For the text-containing cell, return its midpoint in (x, y) coordinate format. 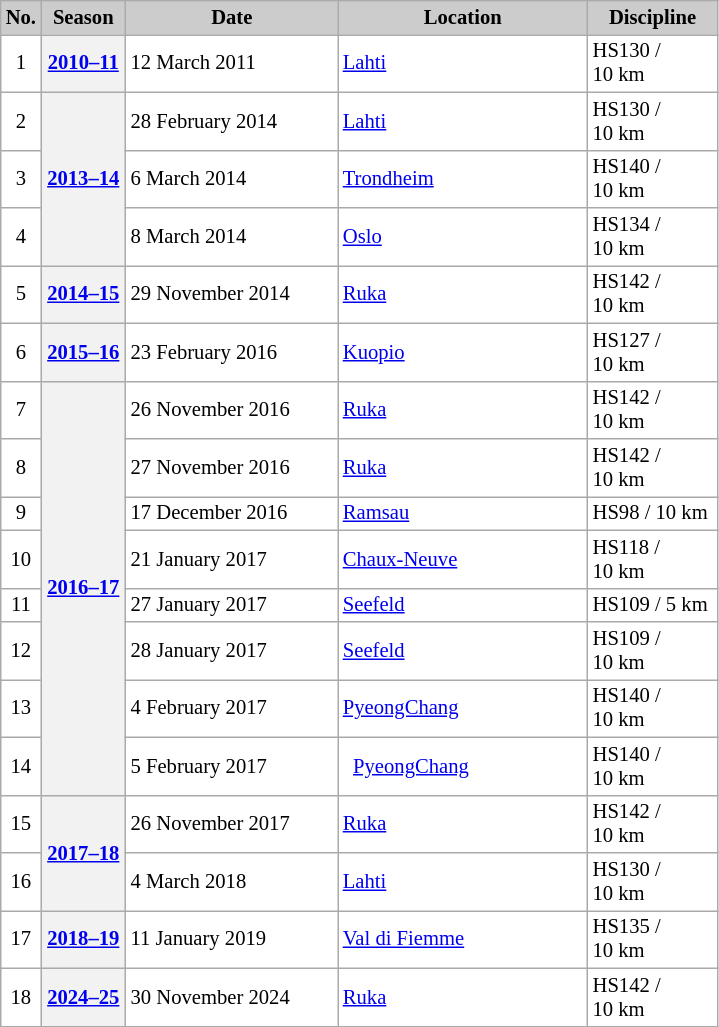
2015–16 (84, 352)
5 (21, 294)
HS109 / 10 km (653, 651)
14 (21, 766)
7 (21, 410)
4 (21, 237)
27 November 2016 (232, 467)
17 December 2016 (232, 513)
2017–18 (84, 853)
16 (21, 881)
2010–11 (84, 63)
13 (21, 708)
5 February 2017 (232, 766)
2013–14 (84, 178)
11 (21, 605)
30 November 2024 (232, 997)
2014–15 (84, 294)
HS118 / 10 km (653, 559)
18 (21, 997)
Date (232, 17)
12 March 2011 (232, 63)
28 January 2017 (232, 651)
17 (21, 939)
Discipline (653, 17)
9 (21, 513)
Location (463, 17)
2 (21, 121)
6 March 2014 (232, 179)
4 March 2018 (232, 881)
15 (21, 824)
28 February 2014 (232, 121)
Ramsau (463, 513)
HS134 / 10 km (653, 237)
Val di Fiemme (463, 939)
27 January 2017 (232, 605)
26 November 2016 (232, 410)
26 November 2017 (232, 824)
HS127 / 10 km (653, 352)
HS135 / 10 km (653, 939)
Trondheim (463, 179)
8 (21, 467)
Oslo (463, 237)
23 February 2016 (232, 352)
HS109 / 5 km (653, 605)
12 (21, 651)
2016–17 (84, 588)
29 November 2014 (232, 294)
11 January 2019 (232, 939)
8 March 2014 (232, 237)
Kuopio (463, 352)
6 (21, 352)
1 (21, 63)
2018–19 (84, 939)
No. (21, 17)
3 (21, 179)
21 January 2017 (232, 559)
Season (84, 17)
10 (21, 559)
HS98 / 10 km (653, 513)
Chaux-Neuve (463, 559)
4 February 2017 (232, 708)
2024–25 (84, 997)
